Scan for the cell matching the given text and deliver its (x, y) coordinate at center. 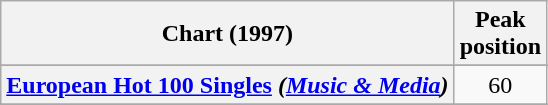
Chart (1997) (228, 34)
60 (500, 85)
European Hot 100 Singles (Music & Media) (228, 85)
Peakposition (500, 34)
